Return (X, Y) of the center of cell containing provided text 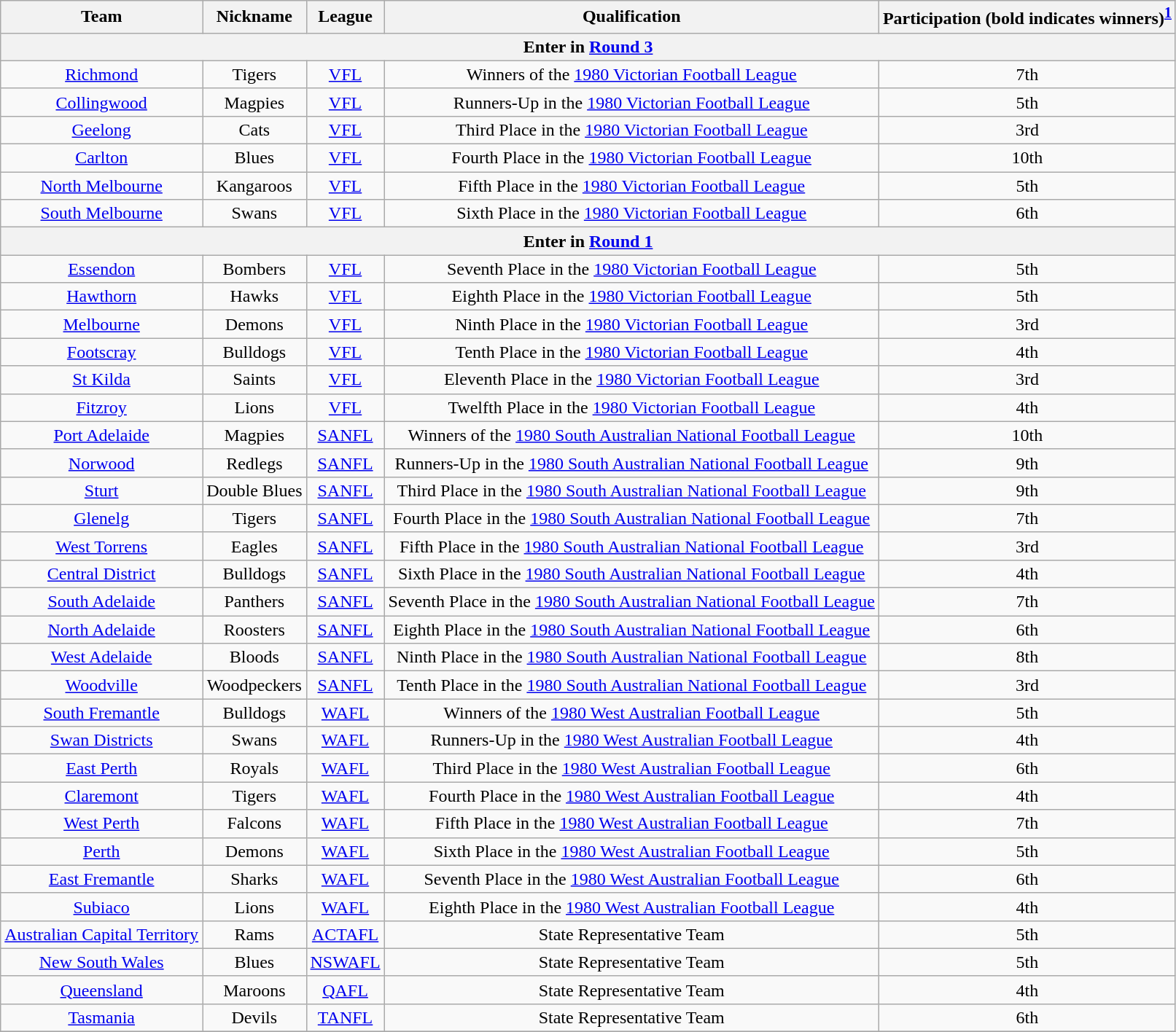
Enter in Round 1 (588, 241)
Hawks (254, 297)
Third Place in the 1980 South Australian National Football League (631, 490)
West Torrens (102, 546)
Swan Districts (102, 740)
Seventh Place in the 1980 Victorian Football League (631, 269)
Seventh Place in the 1980 West Australian Football League (631, 879)
Fourth Place in the 1980 South Australian National Football League (631, 518)
Participation (bold indicates winners)1 (1027, 17)
Fifth Place in the 1980 Victorian Football League (631, 186)
Claremont (102, 796)
Seventh Place in the 1980 South Australian National Football League (631, 602)
Eighth Place in the 1980 Victorian Football League (631, 297)
Runners-Up in the 1980 Victorian Football League (631, 102)
Kangaroos (254, 186)
Eighth Place in the 1980 West Australian Football League (631, 907)
Sturt (102, 490)
Double Blues (254, 490)
West Perth (102, 824)
Fifth Place in the 1980 West Australian Football League (631, 824)
Winners of the 1980 Victorian Football League (631, 74)
Runners-Up in the 1980 West Australian Football League (631, 740)
Woodville (102, 685)
Port Adelaide (102, 435)
Ninth Place in the 1980 South Australian National Football League (631, 657)
Geelong (102, 130)
Essendon (102, 269)
Bloods (254, 657)
Saints (254, 380)
Runners-Up in the 1980 South Australian National Football League (631, 463)
Redlegs (254, 463)
Norwood (102, 463)
Bombers (254, 269)
Fifth Place in the 1980 South Australian National Football League (631, 546)
Falcons (254, 824)
Woodpeckers (254, 685)
NSWAFL (346, 962)
Sixth Place in the 1980 West Australian Football League (631, 851)
Perth (102, 851)
Maroons (254, 990)
Fourth Place in the 1980 West Australian Football League (631, 796)
East Fremantle (102, 879)
Melbourne (102, 324)
Tenth Place in the 1980 South Australian National Football League (631, 685)
Twelfth Place in the 1980 Victorian Football League (631, 407)
Roosters (254, 630)
ACTAFL (346, 934)
Qualification (631, 17)
Richmond (102, 74)
Eleventh Place in the 1980 Victorian Football League (631, 380)
Carlton (102, 158)
New South Wales (102, 962)
Rams (254, 934)
Royals (254, 768)
Australian Capital Territory (102, 934)
Cats (254, 130)
Team (102, 17)
Subiaco (102, 907)
Fitzroy (102, 407)
Sixth Place in the 1980 South Australian National Football League (631, 574)
Enter in Round 3 (588, 47)
Hawthorn (102, 297)
East Perth (102, 768)
Tenth Place in the 1980 Victorian Football League (631, 352)
8th (1027, 657)
North Adelaide (102, 630)
Eighth Place in the 1980 South Australian National Football League (631, 630)
South Melbourne (102, 214)
Glenelg (102, 518)
Winners of the 1980 South Australian National Football League (631, 435)
Ninth Place in the 1980 Victorian Football League (631, 324)
South Fremantle (102, 713)
North Melbourne (102, 186)
Sharks (254, 879)
Fourth Place in the 1980 Victorian Football League (631, 158)
Collingwood (102, 102)
Third Place in the 1980 Victorian Football League (631, 130)
Nickname (254, 17)
TANFL (346, 1017)
Footscray (102, 352)
League (346, 17)
West Adelaide (102, 657)
QAFL (346, 990)
Devils (254, 1017)
Winners of the 1980 West Australian Football League (631, 713)
Third Place in the 1980 West Australian Football League (631, 768)
Panthers (254, 602)
St Kilda (102, 380)
Eagles (254, 546)
South Adelaide (102, 602)
Central District (102, 574)
Sixth Place in the 1980 Victorian Football League (631, 214)
Tasmania (102, 1017)
Queensland (102, 990)
